Extract the (x, y) coordinate from the center of the cell holding the provided text.  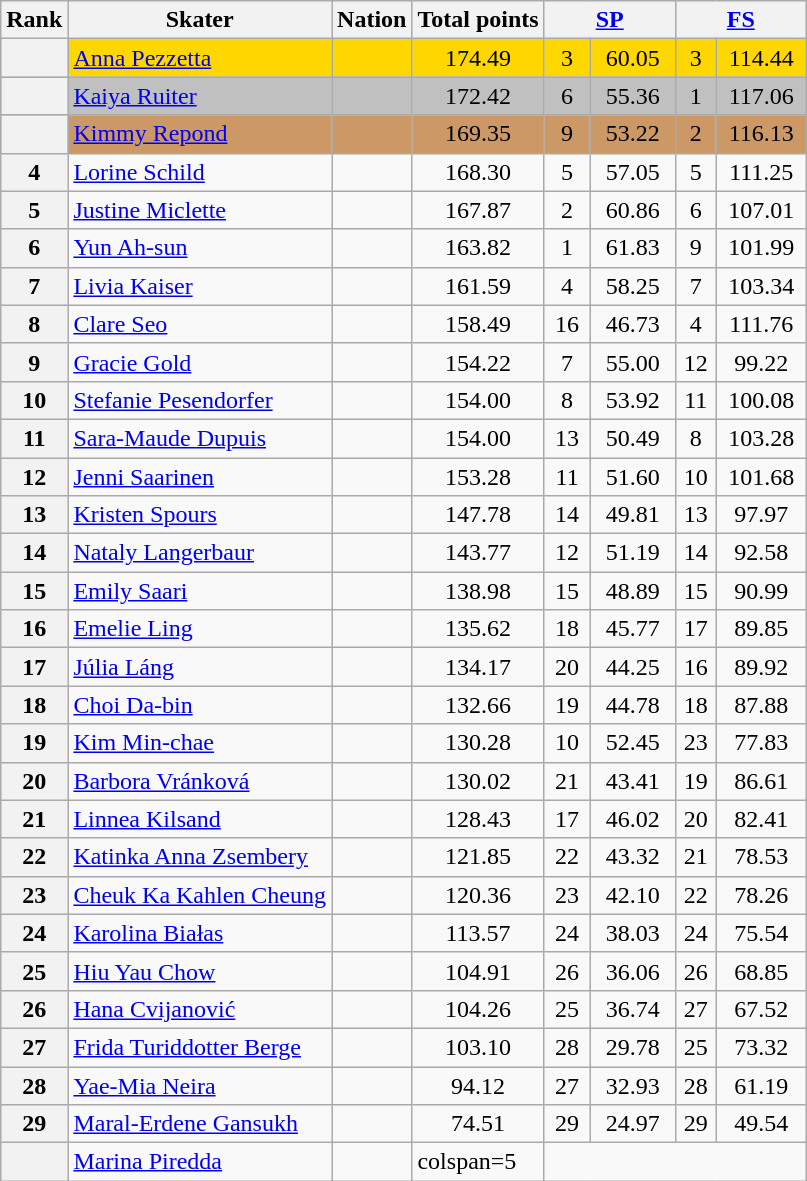
75.54 (761, 933)
153.28 (478, 477)
Emelie Ling (200, 629)
Yae-Mia Neira (200, 1085)
Cheuk Ka Kahlen Cheung (200, 895)
Karolina Białas (200, 933)
167.87 (478, 210)
Anna Pezzetta (200, 58)
68.85 (761, 971)
Kaiya Ruiter (200, 96)
Gracie Gold (200, 362)
44.78 (632, 705)
161.59 (478, 286)
92.58 (761, 553)
43.41 (632, 781)
Jenni Saarinen (200, 477)
103.34 (761, 286)
Marina Piredda (200, 1162)
Kimmy Repond (200, 134)
134.17 (478, 667)
57.05 (632, 172)
50.49 (632, 438)
Barbora Vránková (200, 781)
36.74 (632, 1009)
74.51 (478, 1124)
130.02 (478, 781)
97.97 (761, 515)
117.06 (761, 96)
163.82 (478, 248)
67.52 (761, 1009)
55.00 (632, 362)
Livia Kaiser (200, 286)
113.57 (478, 933)
172.42 (478, 96)
168.30 (478, 172)
77.83 (761, 743)
100.08 (761, 400)
61.83 (632, 248)
101.68 (761, 477)
104.91 (478, 971)
Stefanie Pesendorfer (200, 400)
Skater (200, 20)
Frida Turiddotter Berge (200, 1047)
78.53 (761, 857)
60.86 (632, 210)
29.78 (632, 1047)
107.01 (761, 210)
158.49 (478, 324)
Justine Miclette (200, 210)
32.93 (632, 1085)
Maral-Erdene Gansukh (200, 1124)
89.92 (761, 667)
38.03 (632, 933)
58.25 (632, 286)
87.88 (761, 705)
52.45 (632, 743)
154.22 (478, 362)
Nation (372, 20)
94.12 (478, 1085)
53.92 (632, 400)
46.73 (632, 324)
111.25 (761, 172)
104.26 (478, 1009)
138.98 (478, 591)
Total points (478, 20)
86.61 (761, 781)
Júlia Láng (200, 667)
78.26 (761, 895)
44.25 (632, 667)
116.13 (761, 134)
73.32 (761, 1047)
SP (610, 20)
89.85 (761, 629)
Sara-Maude Dupuis (200, 438)
colspan=5 (478, 1162)
Nataly Langerbaur (200, 553)
Rank (34, 20)
103.28 (761, 438)
114.44 (761, 58)
128.43 (478, 819)
99.22 (761, 362)
143.77 (478, 553)
51.60 (632, 477)
43.32 (632, 857)
24.97 (632, 1124)
Kristen Spours (200, 515)
169.35 (478, 134)
60.05 (632, 58)
121.85 (478, 857)
135.62 (478, 629)
174.49 (478, 58)
82.41 (761, 819)
49.54 (761, 1124)
61.19 (761, 1085)
147.78 (478, 515)
45.77 (632, 629)
Hiu Yau Chow (200, 971)
132.66 (478, 705)
103.10 (478, 1047)
120.36 (478, 895)
111.76 (761, 324)
48.89 (632, 591)
Kim Min-chae (200, 743)
Lorine Schild (200, 172)
FS (740, 20)
42.10 (632, 895)
90.99 (761, 591)
Emily Saari (200, 591)
51.19 (632, 553)
46.02 (632, 819)
Linnea Kilsand (200, 819)
53.22 (632, 134)
Clare Seo (200, 324)
Hana Cvijanović (200, 1009)
49.81 (632, 515)
Yun Ah-sun (200, 248)
Katinka Anna Zsembery (200, 857)
55.36 (632, 96)
Choi Da-bin (200, 705)
36.06 (632, 971)
101.99 (761, 248)
130.28 (478, 743)
